Search for the cell housing the specified text and yield its [X, Y] center coordinate. 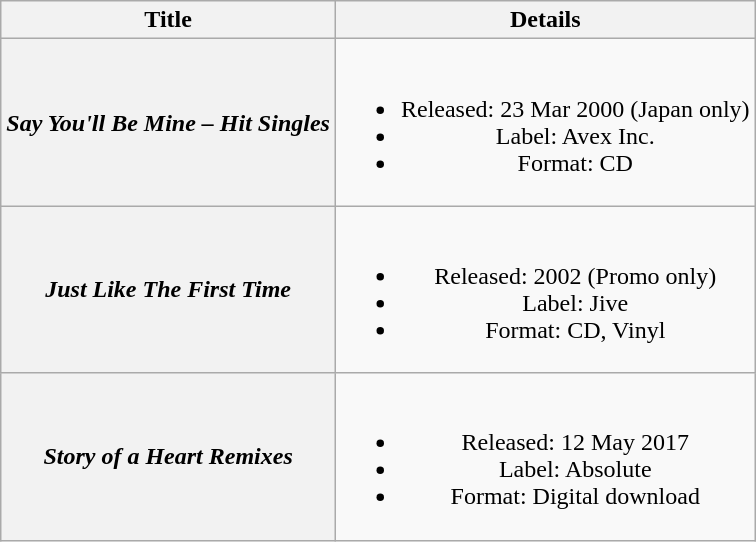
Released: 2002 (Promo only)Label: JiveFormat: CD, Vinyl [545, 290]
Title [168, 20]
Just Like The First Time [168, 290]
Details [545, 20]
Released: 23 Mar 2000 (Japan only)Label: Avex Inc.Format: CD [545, 122]
Released: 12 May 2017Label: AbsoluteFormat: Digital download [545, 456]
Say You'll Be Mine – Hit Singles [168, 122]
Story of a Heart Remixes [168, 456]
